Return the (X, Y) coordinate for the center point of the cell that contains the specified text.  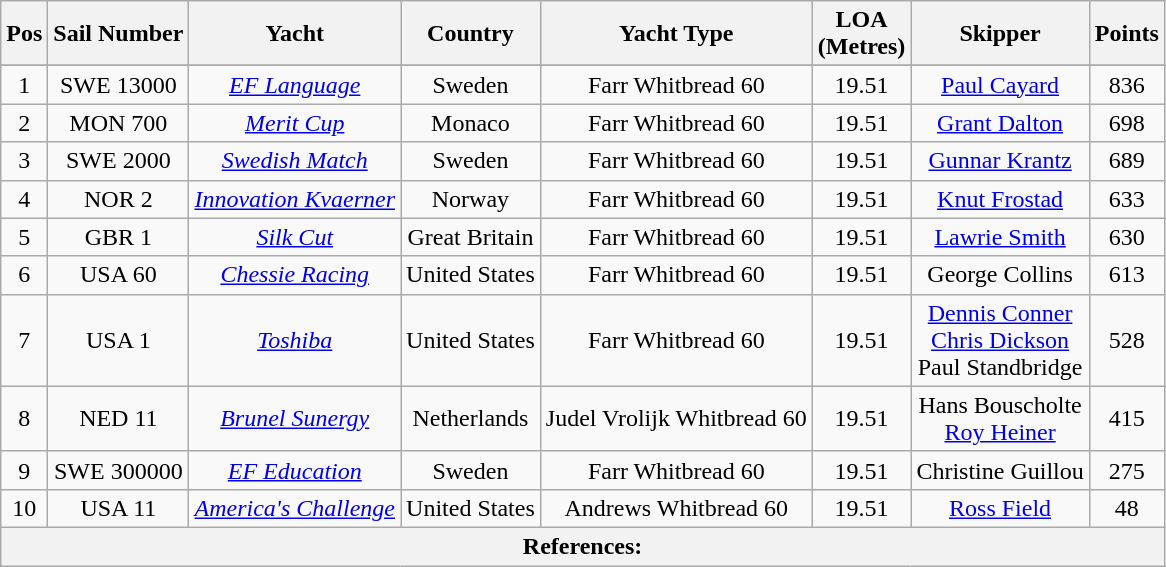
Hans Bouscholte Roy Heiner (1000, 418)
1 (24, 85)
Knut Frostad (1000, 199)
415 (1126, 418)
9 (24, 470)
Paul Cayard (1000, 85)
America's Challenge (295, 508)
Lawrie Smith (1000, 237)
Points (1126, 34)
3 (24, 161)
SWE 13000 (118, 85)
613 (1126, 275)
Chessie Racing (295, 275)
4 (24, 199)
GBR 1 (118, 237)
Dennis Conner Chris Dickson Paul Standbridge (1000, 340)
Ross Field (1000, 508)
Gunnar Krantz (1000, 161)
Merit Cup (295, 123)
Silk Cut (295, 237)
Brunel Sunergy (295, 418)
USA 1 (118, 340)
48 (1126, 508)
8 (24, 418)
Skipper (1000, 34)
633 (1126, 199)
Sail Number (118, 34)
NOR 2 (118, 199)
SWE 300000 (118, 470)
10 (24, 508)
Toshiba (295, 340)
Judel Vrolijk Whitbread 60 (676, 418)
275 (1126, 470)
Netherlands (471, 418)
Andrews Whitbread 60 (676, 508)
NED 11 (118, 418)
630 (1126, 237)
Norway (471, 199)
USA 11 (118, 508)
Yacht Type (676, 34)
Innovation Kvaerner (295, 199)
2 (24, 123)
Grant Dalton (1000, 123)
USA 60 (118, 275)
Country (471, 34)
EF Education (295, 470)
5 (24, 237)
References: (583, 546)
Monaco (471, 123)
SWE 2000 (118, 161)
EF Language (295, 85)
Pos (24, 34)
MON 700 (118, 123)
528 (1126, 340)
7 (24, 340)
LOA(Metres) (862, 34)
689 (1126, 161)
Great Britain (471, 237)
George Collins (1000, 275)
Yacht (295, 34)
836 (1126, 85)
6 (24, 275)
Swedish Match (295, 161)
Christine Guillou (1000, 470)
698 (1126, 123)
